Identify which cell holds the provided text, then report its [x, y] central coordinate. 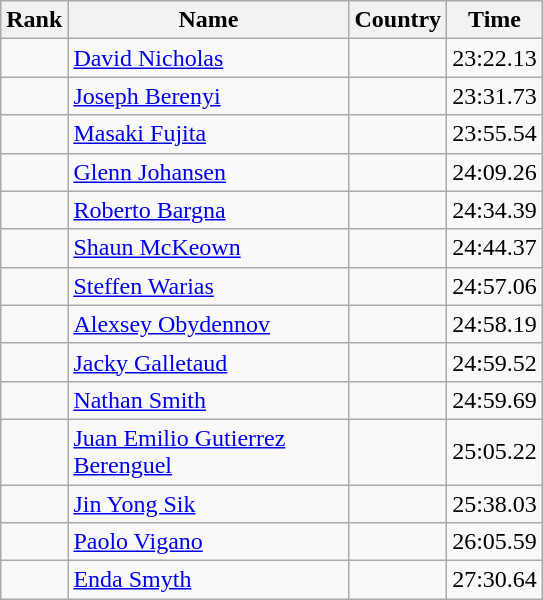
24:57.06 [495, 286]
24:44.37 [495, 248]
Glenn Johansen [208, 172]
Country [398, 20]
24:58.19 [495, 324]
Roberto Bargna [208, 210]
Nathan Smith [208, 400]
Shaun McKeown [208, 248]
25:05.22 [495, 452]
26:05.59 [495, 542]
24:59.52 [495, 362]
Rank [34, 20]
25:38.03 [495, 503]
Paolo Vigano [208, 542]
Masaki Fujita [208, 134]
Alexsey Obydennov [208, 324]
24:09.26 [495, 172]
23:31.73 [495, 96]
Jin Yong Sik [208, 503]
24:59.69 [495, 400]
Time [495, 20]
27:30.64 [495, 580]
Joseph Berenyi [208, 96]
24:34.39 [495, 210]
Juan Emilio Gutierrez Berenguel [208, 452]
Steffen Warias [208, 286]
Enda Smyth [208, 580]
23:22.13 [495, 58]
David Nicholas [208, 58]
Jacky Galletaud [208, 362]
Name [208, 20]
23:55.54 [495, 134]
